For the text-containing cell, return its midpoint in [x, y] coordinate format. 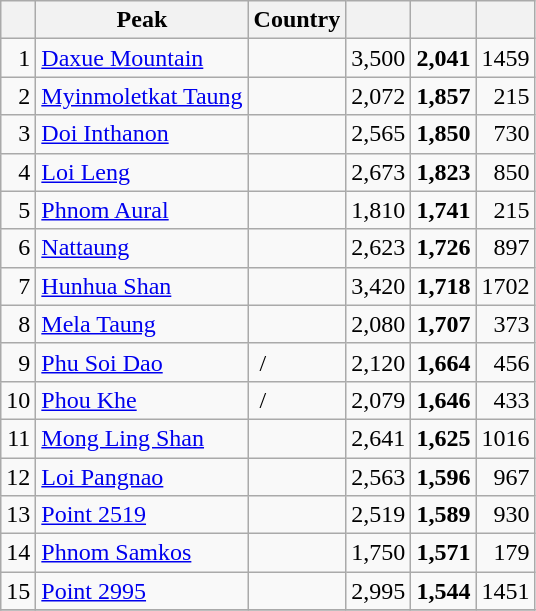
1,589 [444, 515]
15 [18, 591]
6 [18, 248]
10 [18, 400]
1,810 [378, 210]
Point 2995 [142, 591]
2,623 [378, 248]
730 [506, 134]
1459 [506, 58]
1 [18, 58]
2,995 [378, 591]
1,596 [444, 477]
Hunhua Shan [142, 286]
2,080 [378, 324]
Phnom Samkos [142, 553]
1,726 [444, 248]
2,072 [378, 96]
Mela Taung [142, 324]
1,718 [444, 286]
930 [506, 515]
2,565 [378, 134]
Nattaung [142, 248]
13 [18, 515]
1,625 [444, 438]
1451 [506, 591]
Myinmoletkat Taung [142, 96]
1,823 [444, 172]
1,664 [444, 362]
7 [18, 286]
9 [18, 362]
12 [18, 477]
Daxue Mountain [142, 58]
2,563 [378, 477]
14 [18, 553]
1,750 [378, 553]
3,420 [378, 286]
1702 [506, 286]
2,079 [378, 400]
1,707 [444, 324]
179 [506, 553]
967 [506, 477]
Doi Inthanon [142, 134]
1016 [506, 438]
2,641 [378, 438]
373 [506, 324]
3 [18, 134]
897 [506, 248]
Mong Ling Shan [142, 438]
2,673 [378, 172]
850 [506, 172]
433 [506, 400]
5 [18, 210]
Country [297, 20]
11 [18, 438]
456 [506, 362]
2,041 [444, 58]
4 [18, 172]
1,741 [444, 210]
Point 2519 [142, 515]
Phu Soi Dao [142, 362]
Loi Leng [142, 172]
2,120 [378, 362]
2,519 [378, 515]
1,544 [444, 591]
Peak [142, 20]
1,857 [444, 96]
Loi Pangnao [142, 477]
3,500 [378, 58]
2 [18, 96]
8 [18, 324]
Phnom Aural [142, 210]
1,850 [444, 134]
1,571 [444, 553]
Phou Khe [142, 400]
1,646 [444, 400]
